Return the (X, Y) coordinate for the center point of the cell that contains the specified text.  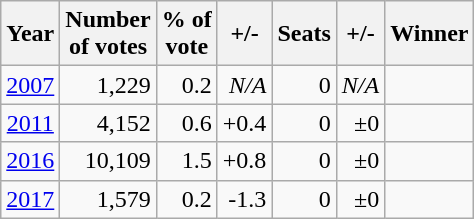
Year (30, 34)
1,579 (108, 199)
+0.4 (244, 123)
-1.3 (244, 199)
2007 (30, 85)
1.5 (186, 161)
Seats (304, 34)
2017 (30, 199)
Winner (430, 34)
2011 (30, 123)
Numberof votes (108, 34)
% ofvote (186, 34)
1,229 (108, 85)
+0.8 (244, 161)
0.6 (186, 123)
10,109 (108, 161)
2016 (30, 161)
4,152 (108, 123)
